Search for the cell housing the specified text and yield its (x, y) center coordinate. 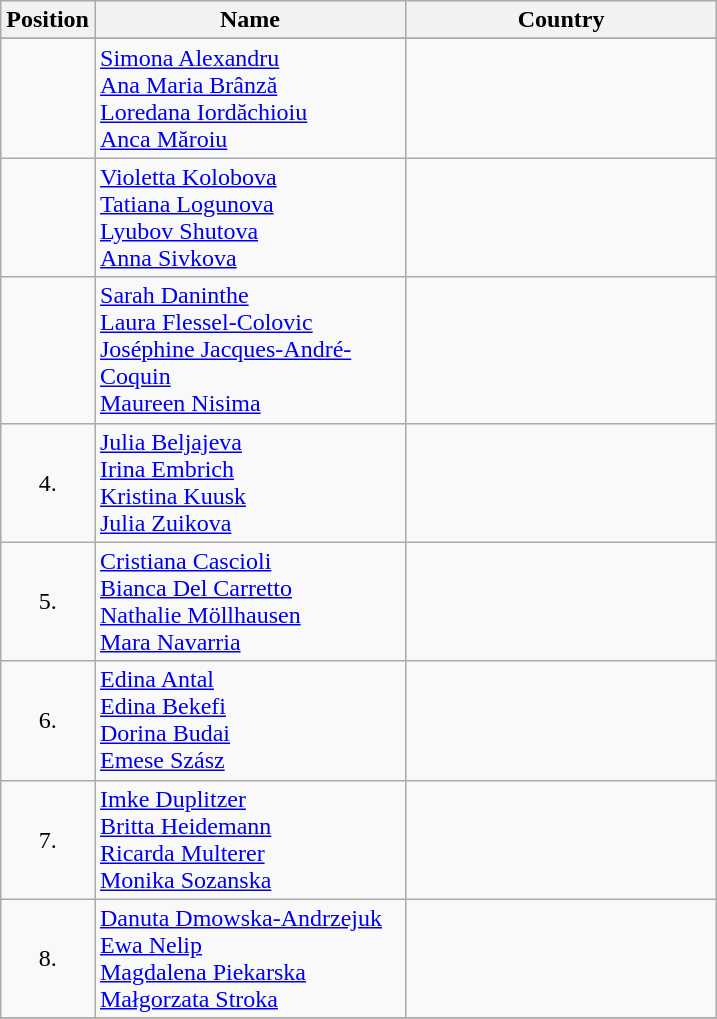
Simona AlexandruAna Maria BrânzăLoredana IordăchioiuAnca Măroiu (250, 98)
7. (48, 840)
Sarah DanintheLaura Flessel-ColovicJoséphine Jacques-André-CoquinMaureen Nisima (250, 350)
Danuta Dmowska-AndrzejukEwa NelipMagdalena PiekarskaMałgorzata Stroka (250, 958)
Violetta KolobovaTatiana LogunovaLyubov ShutovaAnna Sivkova (250, 218)
Edina AntalEdina BekefiDorina BudaiEmese Szász (250, 720)
Position (48, 20)
8. (48, 958)
6. (48, 720)
5. (48, 602)
Country (562, 20)
4. (48, 482)
Julia BeljajevaIrina EmbrichKristina KuuskJulia Zuikova (250, 482)
Name (250, 20)
Imke DuplitzerBritta HeidemannRicarda MultererMonika Sozanska (250, 840)
Cristiana CascioliBianca Del CarrettoNathalie MöllhausenMara Navarria (250, 602)
